Detect which cell encompasses the target text, then output its (x, y) center coordinate. 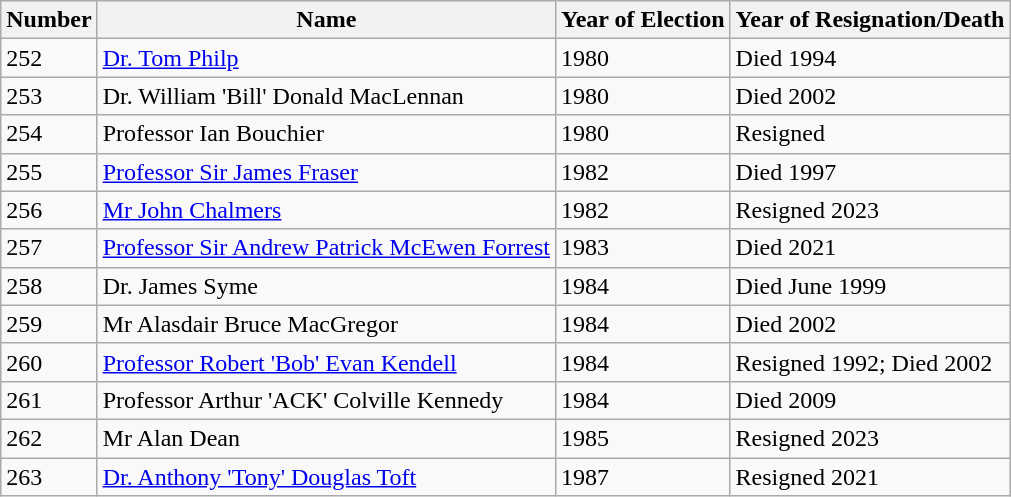
253 (49, 96)
263 (49, 477)
Died June 1999 (870, 286)
262 (49, 438)
Number (49, 20)
1985 (642, 438)
Professor Sir James Fraser (326, 172)
Professor Ian Bouchier (326, 134)
255 (49, 172)
Mr John Chalmers (326, 210)
261 (49, 400)
Mr Alan Dean (326, 438)
Died 1994 (870, 58)
Professor Sir Andrew Patrick McEwen Forrest (326, 248)
Mr Alasdair Bruce MacGregor (326, 324)
1983 (642, 248)
Resigned (870, 134)
Dr. Tom Philp (326, 58)
252 (49, 58)
Died 1997 (870, 172)
Dr. Anthony 'Tony' Douglas Toft (326, 477)
Died 2009 (870, 400)
Name (326, 20)
258 (49, 286)
259 (49, 324)
1987 (642, 477)
257 (49, 248)
Dr. James Syme (326, 286)
Year of Resignation/Death (870, 20)
Died 2021 (870, 248)
Resigned 2021 (870, 477)
Professor Arthur 'ACK' Colville Kennedy (326, 400)
254 (49, 134)
Professor Robert 'Bob' Evan Kendell (326, 362)
Year of Election (642, 20)
Dr. William 'Bill' Donald MacLennan (326, 96)
Resigned 1992; Died 2002 (870, 362)
260 (49, 362)
256 (49, 210)
